Return the (x, y) coordinate for the center point of the cell that contains the specified text.  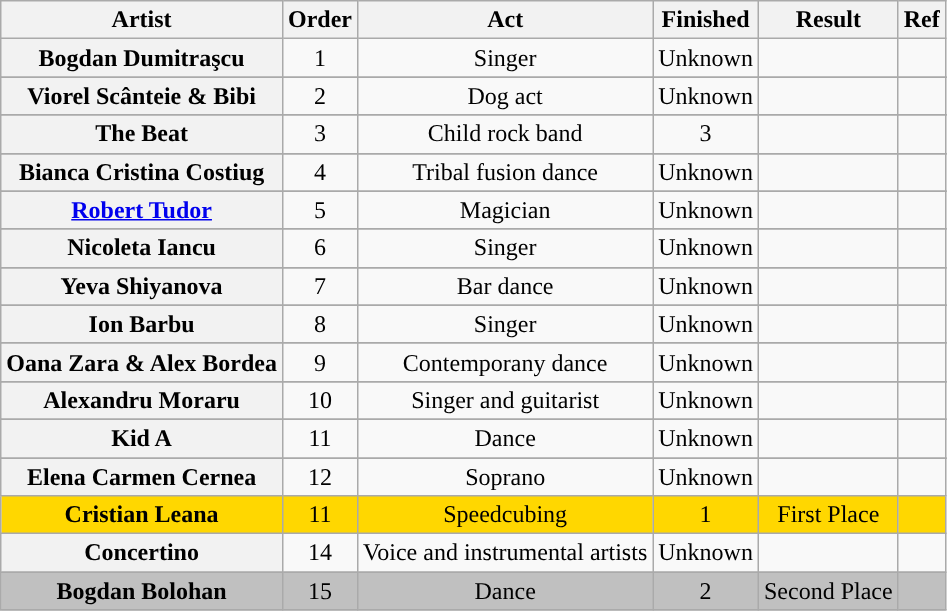
9 (320, 362)
Yeva Shiyanova (142, 286)
Kid A (142, 438)
Viorel Scânteie & Bibi (142, 96)
Artist (142, 20)
Concertino (142, 553)
Dog act (506, 96)
Child rock band (506, 134)
10 (320, 400)
Order (320, 20)
Voice and instrumental artists (506, 553)
Nicoleta Iancu (142, 248)
8 (320, 324)
First Place (828, 515)
Act (506, 20)
7 (320, 286)
6 (320, 248)
Tribal fusion dance (506, 172)
Elena Carmen Cernea (142, 477)
Singer and guitarist (506, 400)
Speedcubing (506, 515)
Bianca Cristina Costiug (142, 172)
Ion Barbu (142, 324)
12 (320, 477)
Bar dance (506, 286)
4 (320, 172)
Magician (506, 210)
Oana Zara & Alex Bordea (142, 362)
Bogdan Dumitraşcu (142, 58)
14 (320, 553)
Cristian Leana (142, 515)
Alexandru Moraru (142, 400)
Ref (922, 20)
Soprano (506, 477)
Robert Tudor (142, 210)
Second Place (828, 591)
Contemporany dance (506, 362)
Bogdan Bolohan (142, 591)
15 (320, 591)
Result (828, 20)
The Beat (142, 134)
Finished (706, 20)
5 (320, 210)
